Output the [x, y] coordinate of the center of the cell containing the given text.  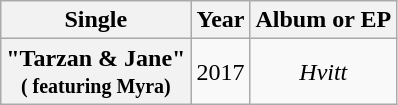
Hvitt [324, 72]
Album or EP [324, 20]
Year [220, 20]
2017 [220, 72]
Single [96, 20]
"Tarzan & Jane"( featuring Myra) [96, 72]
